Identify which cell holds the provided text, then report its (X, Y) central coordinate. 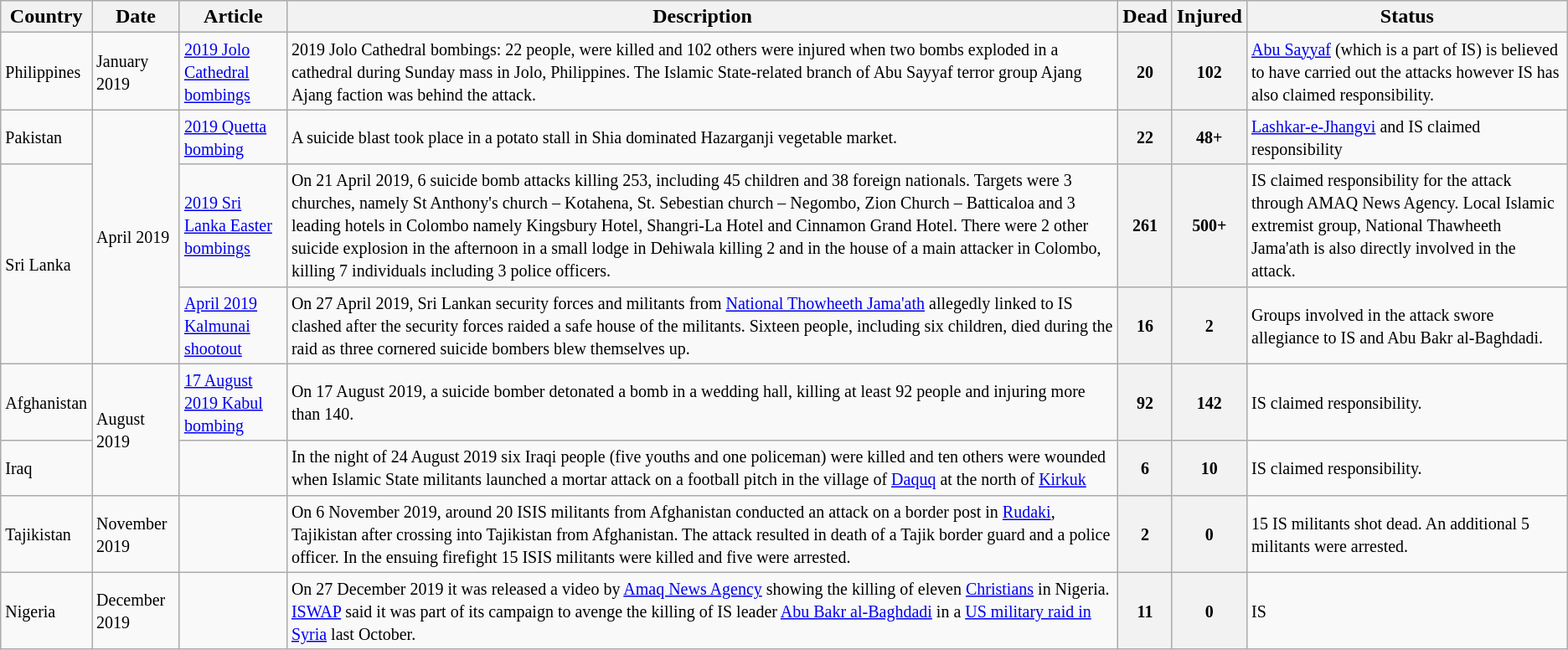
Afghanistan (47, 402)
April 2019 (136, 236)
Abu Sayyaf (which is a part of IS) is believed to have carried out the attacks however IS has also claimed responsibility. (1407, 71)
Injured (1210, 17)
April 2019 Kalmunai shootout (233, 325)
Groups involved in the attack swore allegiance to IS and Abu Bakr al-Baghdadi. (1407, 325)
2019 Sri Lanka Easter bombings (233, 225)
November 2019 (136, 534)
On 17 August 2019, a suicide bomber detonated a bomb in a wedding hall, killing at least 92 people and injuring more than 140. (702, 402)
48+ (1210, 137)
Pakistan (47, 137)
Country (47, 17)
January2019 (136, 71)
A suicide blast took place in a potato stall in Shia dominated Hazarganji vegetable market. (702, 137)
20 (1145, 71)
Description (702, 17)
Date (136, 17)
142 (1210, 402)
6 (1145, 467)
11 (1145, 611)
Lashkar-e-Jhangvi and IS claimed responsibility (1407, 137)
December 2019 (136, 611)
15 IS militants shot dead. An additional 5 militants were arrested. (1407, 534)
IS (1407, 611)
2019 Quetta bombing (233, 137)
10 (1210, 467)
2019 Jolo Cathedral bombings (233, 71)
Sri Lanka (47, 264)
16 (1145, 325)
92 (1145, 402)
Philippines (47, 71)
17 August 2019 Kabul bombing (233, 402)
Article (233, 17)
500+ (1210, 225)
261 (1145, 225)
August 2019 (136, 429)
102 (1210, 71)
22 (1145, 137)
Iraq (47, 467)
Nigeria (47, 611)
Tajikistan (47, 534)
Dead (1145, 17)
Status (1407, 17)
